Output the (x, y) coordinate of the center of the cell containing the given text.  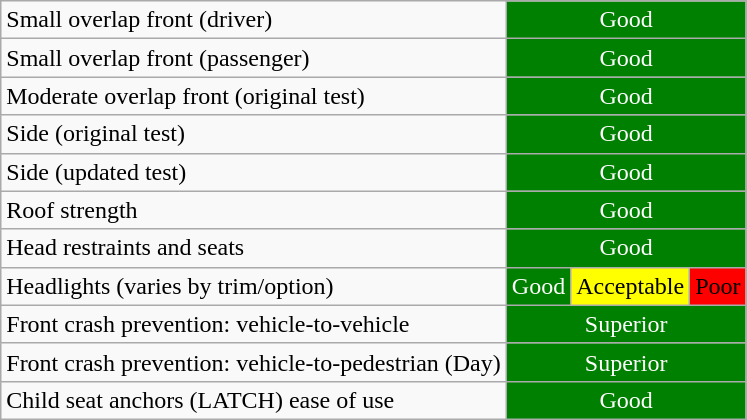
Front crash prevention: vehicle-to-pedestrian (Day) (254, 362)
Head restraints and seats (254, 248)
Side (original test) (254, 134)
Front crash prevention: vehicle-to-vehicle (254, 324)
Poor (718, 286)
Small overlap front (driver) (254, 20)
Acceptable (630, 286)
Child seat anchors (LATCH) ease of use (254, 400)
Headlights (varies by trim/option) (254, 286)
Side (updated test) (254, 172)
Small overlap front (passenger) (254, 58)
Moderate overlap front (original test) (254, 96)
Roof strength (254, 210)
